Return (x, y) of the center of cell containing provided text 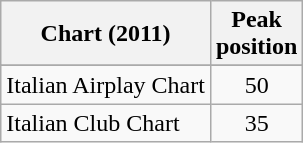
Italian Airplay Chart (106, 85)
35 (256, 123)
50 (256, 85)
Chart (2011) (106, 34)
Italian Club Chart (106, 123)
Peakposition (256, 34)
